Return [x, y] of the center of cell containing provided text 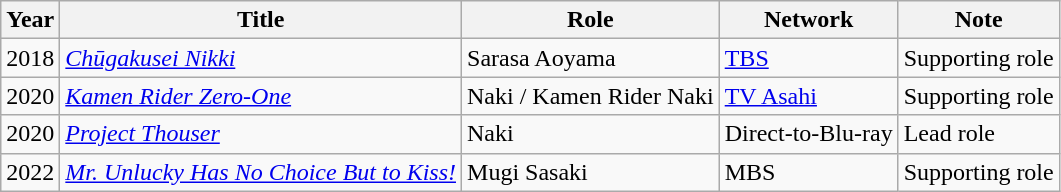
TBS [808, 58]
2022 [30, 172]
Chūgakusei Nikki [261, 58]
2018 [30, 58]
Title [261, 20]
Naki / Kamen Rider Naki [591, 96]
Sarasa Aoyama [591, 58]
Mugi Sasaki [591, 172]
MBS [808, 172]
Naki [591, 134]
Mr. Unlucky Has No Choice But to Kiss! [261, 172]
Note [978, 20]
Role [591, 20]
TV Asahi [808, 96]
Direct-to-Blu-ray [808, 134]
Kamen Rider Zero-One [261, 96]
Lead role [978, 134]
Network [808, 20]
Year [30, 20]
Project Thouser [261, 134]
